Locate the cell with the specified text and output its (X, Y) center coordinate. 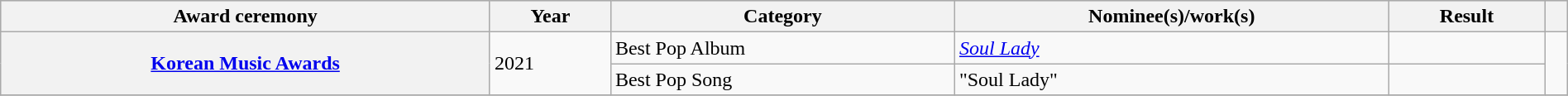
Korean Music Awards (246, 64)
Result (1467, 17)
Category (782, 17)
Nominee(s)/work(s) (1171, 17)
Best Pop Song (782, 79)
"Soul Lady" (1171, 79)
Year (550, 17)
Best Pop Album (782, 48)
2021 (550, 64)
Award ceremony (246, 17)
Soul Lady (1171, 48)
